Return the [x, y] coordinate for the center point of the cell that contains the specified text.  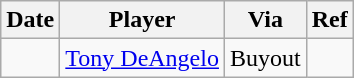
Buyout [265, 58]
Via [265, 20]
Tony DeAngelo [142, 58]
Date [30, 20]
Ref [330, 20]
Player [142, 20]
